Detect which cell encompasses the target text, then output its (x, y) center coordinate. 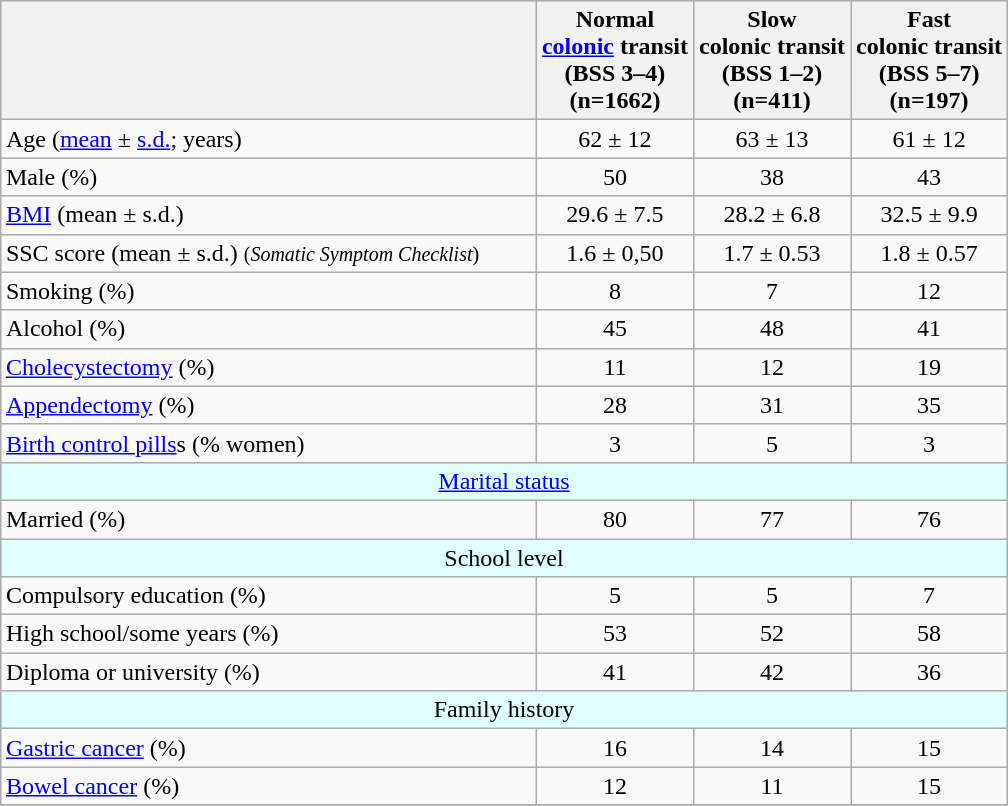
16 (614, 748)
1.6 ± 0,50 (614, 253)
19 (930, 367)
62 ± 12 (614, 139)
Compulsory education (%) (268, 596)
Bowel cancer (%) (268, 786)
32.5 ± 9.9 (930, 215)
28 (614, 405)
Gastric cancer (%) (268, 748)
Appendectomy (%) (268, 405)
45 (614, 329)
Diploma or university (%) (268, 672)
43 (930, 177)
High school/some years (%) (268, 634)
28.2 ± 6.8 (772, 215)
Family history (504, 710)
36 (930, 672)
BMI (mean ± s.d.) (268, 215)
Birth control pillss (% women) (268, 443)
Alcohol (%) (268, 329)
76 (930, 519)
77 (772, 519)
50 (614, 177)
29.6 ± 7.5 (614, 215)
Smoking (%) (268, 291)
53 (614, 634)
Age (mean ± s.d.; years) (268, 139)
80 (614, 519)
1.7 ± 0.53 (772, 253)
42 (772, 672)
48 (772, 329)
35 (930, 405)
63 ± 13 (772, 139)
Normal colonic transit (BSS 3–4) (n=1662) (614, 60)
1.8 ± 0.57 (930, 253)
Marital status (504, 481)
Slow colonic transit (BSS 1–2) (n=411) (772, 60)
14 (772, 748)
58 (930, 634)
Fast colonic transit (BSS 5–7) (n=197) (930, 60)
SSC score (mean ± s.d.) (Somatic Symptom Checklist) (268, 253)
8 (614, 291)
38 (772, 177)
31 (772, 405)
52 (772, 634)
Male (%) (268, 177)
61 ± 12 (930, 139)
Married (%) (268, 519)
Cholecystectomy (%) (268, 367)
School level (504, 557)
